Extract the [x, y] coordinate from the center of the cell holding the provided text.  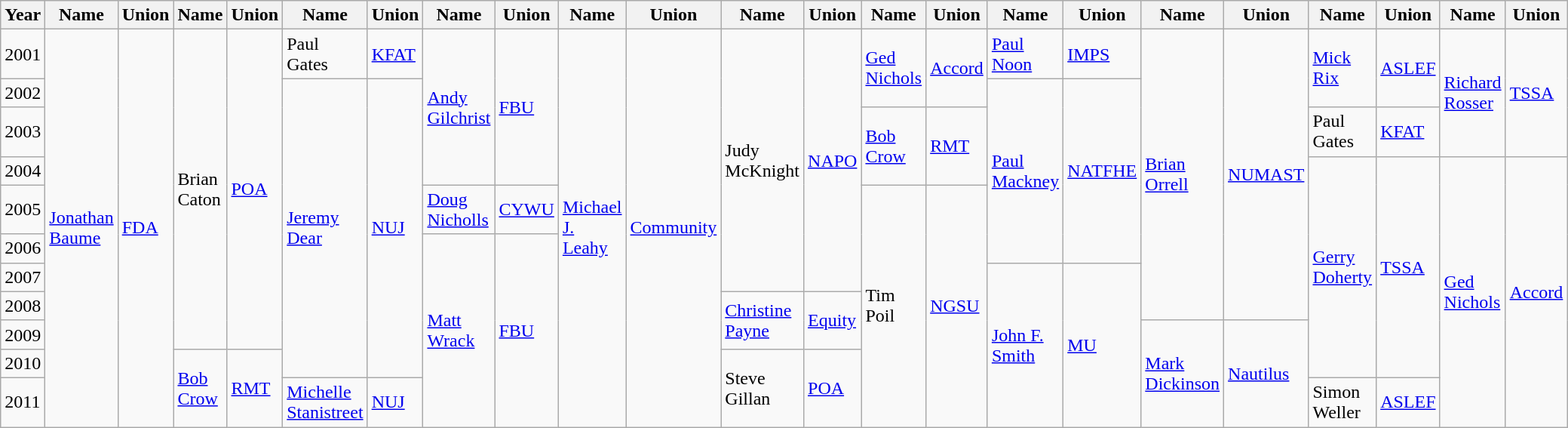
2004 [23, 171]
2001 [23, 54]
2011 [23, 402]
Steve Gillan [763, 388]
Doug Nicholls [459, 210]
Community [674, 228]
Brian Orrell [1183, 175]
Jeremy Dear [325, 228]
2002 [23, 93]
Michelle Stanistreet [325, 402]
Tim Poil [894, 306]
Andy Gilchrist [459, 107]
2007 [23, 277]
Judy McKnight [763, 160]
Matt Wrack [459, 331]
Paul Noon [1025, 54]
NAPO [833, 160]
Equity [833, 320]
Mick Rix [1342, 68]
NATFHE [1103, 171]
MU [1103, 344]
IMPS [1103, 54]
Michael J. Leahy [592, 228]
2008 [23, 306]
2003 [23, 131]
2006 [23, 248]
Richard Rosser [1472, 93]
Paul Mackney [1025, 171]
Year [23, 15]
Nautilus [1266, 373]
FDA [146, 228]
NGSU [957, 306]
Mark Dickinson [1183, 373]
2010 [23, 363]
Christine Payne [763, 320]
Simon Weller [1342, 402]
Jonathan Baume [81, 228]
2005 [23, 210]
Brian Caton [201, 189]
2009 [23, 334]
John F. Smith [1025, 344]
NUMAST [1266, 175]
CYWU [526, 210]
Gerry Doherty [1342, 267]
